Provide the (X, Y) coordinate of the cell's center where the given text is located.  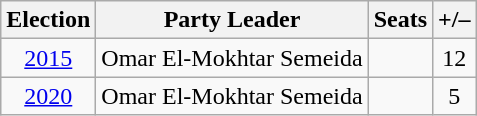
Election (48, 20)
+/– (454, 20)
2015 (48, 58)
Party Leader (232, 20)
Seats (400, 20)
5 (454, 96)
2020 (48, 96)
12 (454, 58)
